Return the (x, y) coordinate for the center point of the cell that contains the specified text.  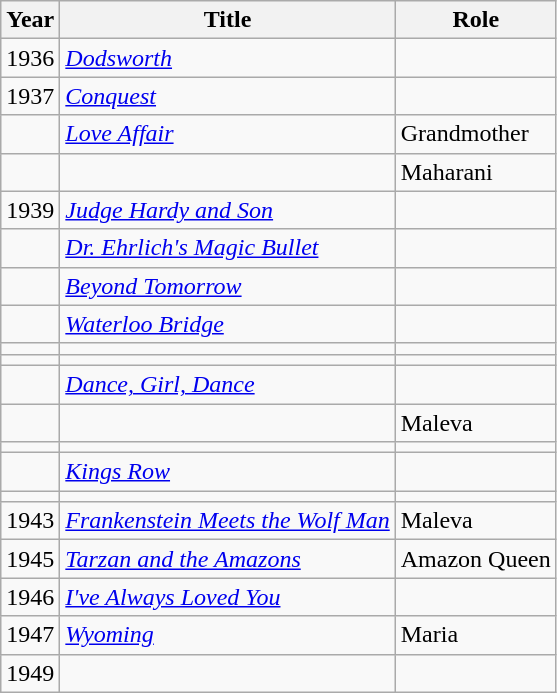
Amazon Queen (476, 559)
1946 (30, 597)
Tarzan and the Amazons (228, 559)
1949 (30, 673)
1937 (30, 96)
Kings Row (228, 472)
Beyond Tomorrow (228, 286)
Wyoming (228, 635)
Conquest (228, 96)
1939 (30, 210)
Role (476, 20)
Maharani (476, 172)
Love Affair (228, 134)
1947 (30, 635)
1945 (30, 559)
1943 (30, 521)
Title (228, 20)
Maria (476, 635)
Judge Hardy and Son (228, 210)
Dr. Ehrlich's Magic Bullet (228, 248)
1936 (30, 58)
Waterloo Bridge (228, 324)
Dance, Girl, Dance (228, 384)
Grandmother (476, 134)
Frankenstein Meets the Wolf Man (228, 521)
Year (30, 20)
Dodsworth (228, 58)
I've Always Loved You (228, 597)
